For the text-containing cell, return its midpoint in [x, y] coordinate format. 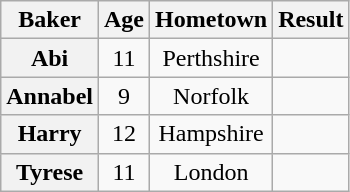
Tyrese [50, 172]
Hampshire [212, 134]
Result [311, 20]
Abi [50, 58]
Annabel [50, 96]
Age [124, 20]
London [212, 172]
9 [124, 96]
Norfolk [212, 96]
Baker [50, 20]
12 [124, 134]
Harry [50, 134]
Perthshire [212, 58]
Hometown [212, 20]
